Return the [X, Y] coordinate for the center point of the cell that contains the specified text.  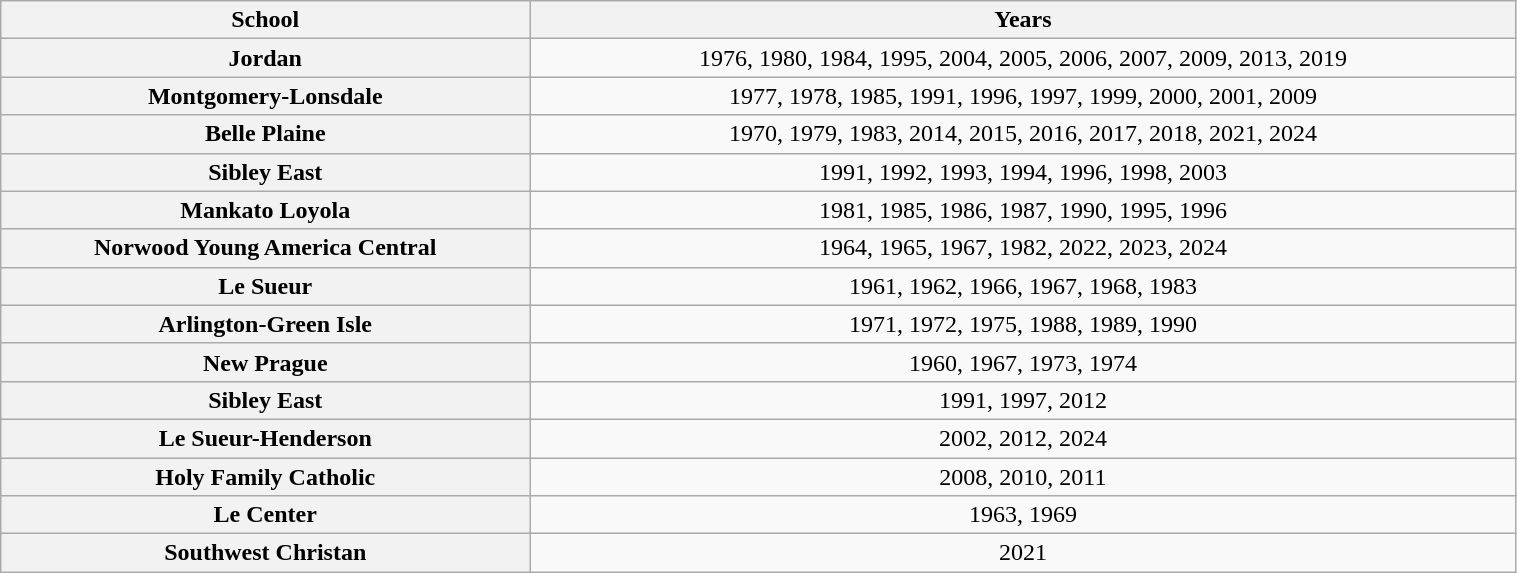
Jordan [266, 58]
2002, 2012, 2024 [1023, 438]
1961, 1962, 1966, 1967, 1968, 1983 [1023, 286]
New Prague [266, 362]
1991, 1997, 2012 [1023, 400]
1970, 1979, 1983, 2014, 2015, 2016, 2017, 2018, 2021, 2024 [1023, 134]
Le Center [266, 515]
Years [1023, 20]
2008, 2010, 2011 [1023, 477]
1963, 1969 [1023, 515]
Holy Family Catholic [266, 477]
Montgomery-Lonsdale [266, 96]
Belle Plaine [266, 134]
1981, 1985, 1986, 1987, 1990, 1995, 1996 [1023, 210]
1977, 1978, 1985, 1991, 1996, 1997, 1999, 2000, 2001, 2009 [1023, 96]
School [266, 20]
Arlington-Green Isle [266, 324]
1976, 1980, 1984, 1995, 2004, 2005, 2006, 2007, 2009, 2013, 2019 [1023, 58]
1964, 1965, 1967, 1982, 2022, 2023, 2024 [1023, 248]
1971, 1972, 1975, 1988, 1989, 1990 [1023, 324]
Le Sueur [266, 286]
1960, 1967, 1973, 1974 [1023, 362]
Mankato Loyola [266, 210]
Norwood Young America Central [266, 248]
2021 [1023, 553]
Southwest Christan [266, 553]
1991, 1992, 1993, 1994, 1996, 1998, 2003 [1023, 172]
Le Sueur-Henderson [266, 438]
